Provide the (x, y) coordinate of the cell's center where the given text is located.  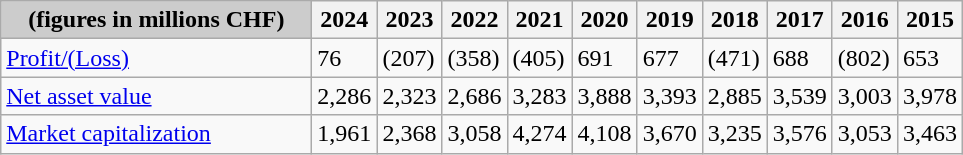
3,393 (670, 96)
2,368 (410, 134)
3,235 (734, 134)
2020 (604, 20)
76 (344, 58)
2023 (410, 20)
1,961 (344, 134)
677 (670, 58)
4,274 (540, 134)
(802) (864, 58)
(358) (474, 58)
3,670 (670, 134)
2018 (734, 20)
691 (604, 58)
3,576 (800, 134)
2021 (540, 20)
3,053 (864, 134)
(207) (410, 58)
2017 (800, 20)
3,003 (864, 96)
3,463 (930, 134)
Market capitalization (156, 134)
2,885 (734, 96)
Net asset value (156, 96)
2016 (864, 20)
Profit/(Loss) (156, 58)
2,323 (410, 96)
2019 (670, 20)
3,058 (474, 134)
(471) (734, 58)
653 (930, 58)
3,978 (930, 96)
(405) (540, 58)
3,283 (540, 96)
2022 (474, 20)
(figures in millions CHF) (156, 20)
3,539 (800, 96)
3,888 (604, 96)
688 (800, 58)
4,108 (604, 134)
2,686 (474, 96)
2,286 (344, 96)
2015 (930, 20)
2024 (344, 20)
